Identify which cell holds the provided text, then report its [x, y] central coordinate. 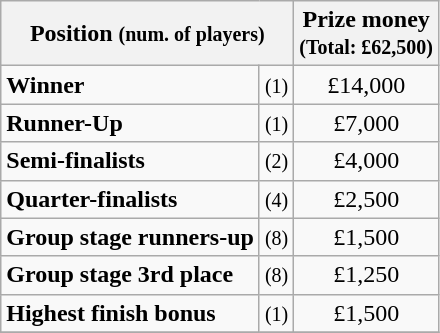
Prize money(Total: £62,500) [366, 34]
£1,250 [366, 275]
Group stage runners-up [130, 237]
(4) [276, 199]
Quarter-finalists [130, 199]
Group stage 3rd place [130, 275]
£7,000 [366, 123]
Position (num. of players) [148, 34]
£2,500 [366, 199]
Winner [130, 85]
£4,000 [366, 161]
Highest finish bonus [130, 313]
£14,000 [366, 85]
(2) [276, 161]
Runner-Up [130, 123]
Semi-finalists [130, 161]
